Scan for the cell matching the given text and deliver its [x, y] coordinate at center. 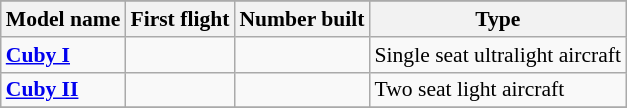
Number built [302, 19]
Cuby II [64, 90]
Single seat ultralight aircraft [498, 55]
Two seat light aircraft [498, 90]
Cuby I [64, 55]
Type [498, 19]
Model name [64, 19]
First flight [180, 19]
